Capture the cell that displays the provided text and extract its [x, y] central coordinate. 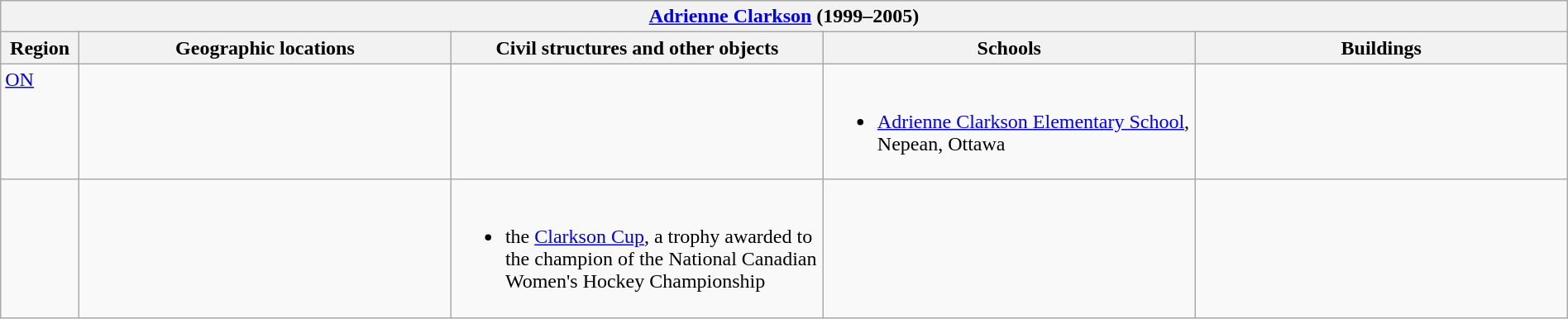
Buildings [1381, 48]
the Clarkson Cup, a trophy awarded to the champion of the National Canadian Women's Hockey Championship [637, 248]
Geographic locations [265, 48]
ON [40, 121]
Civil structures and other objects [637, 48]
Adrienne Clarkson (1999–2005) [784, 17]
Region [40, 48]
Adrienne Clarkson Elementary School, Nepean, Ottawa [1009, 121]
Schools [1009, 48]
